Return the (X, Y) coordinate for the center point of the cell that contains the specified text.  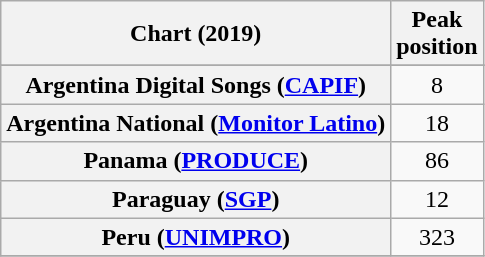
18 (437, 123)
12 (437, 199)
323 (437, 237)
Peakposition (437, 34)
8 (437, 85)
86 (437, 161)
Peru (UNIMPRO) (196, 237)
Panama (PRODUCE) (196, 161)
Chart (2019) (196, 34)
Argentina Digital Songs (CAPIF) (196, 85)
Paraguay (SGP) (196, 199)
Argentina National (Monitor Latino) (196, 123)
